Return (X, Y) of the center of cell containing provided text 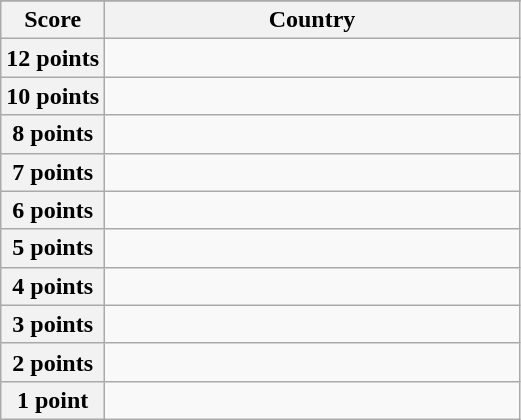
Score (53, 20)
6 points (53, 210)
1 point (53, 400)
7 points (53, 172)
8 points (53, 134)
5 points (53, 248)
3 points (53, 324)
10 points (53, 96)
4 points (53, 286)
12 points (53, 58)
Country (312, 20)
2 points (53, 362)
